Capture the cell that displays the provided text and extract its [x, y] central coordinate. 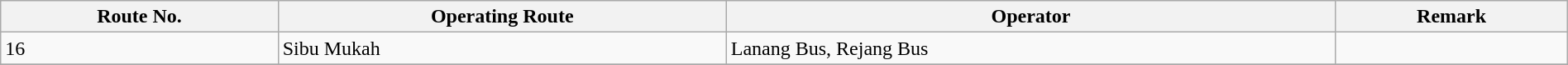
Lanang Bus, Rejang Bus [1030, 48]
Route No. [139, 17]
Operating Route [502, 17]
Sibu Mukah [502, 48]
Operator [1030, 17]
16 [139, 48]
Remark [1451, 17]
